Identify which cell holds the provided text, then report its (x, y) central coordinate. 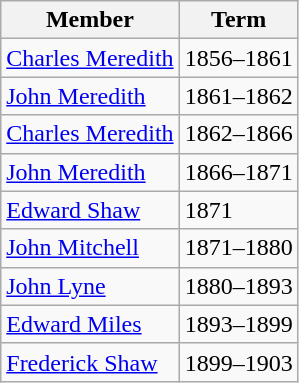
1893–1899 (238, 324)
1871–1880 (238, 248)
1862–1866 (238, 134)
John Lyne (90, 286)
1856–1861 (238, 58)
Edward Miles (90, 324)
Term (238, 20)
1866–1871 (238, 172)
1861–1862 (238, 96)
1880–1893 (238, 286)
1871 (238, 210)
1899–1903 (238, 362)
Edward Shaw (90, 210)
John Mitchell (90, 248)
Member (90, 20)
Frederick Shaw (90, 362)
